Determine the [X, Y] coordinate at the center of the cell enclosing the given text.  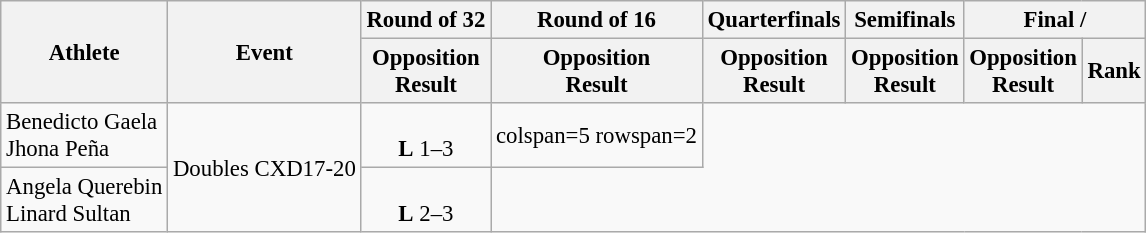
Semifinals [905, 20]
colspan=5 rowspan=2 [597, 136]
Athlete [84, 52]
Final / [1055, 20]
Angela QuerebinLinard Sultan [84, 200]
Quarterfinals [774, 20]
L 2–3 [426, 200]
Benedicto GaelaJhona Peña [84, 136]
Rank [1114, 72]
L 1–3 [426, 136]
Doubles CXD17-20 [264, 168]
Round of 16 [597, 20]
Round of 32 [426, 20]
Event [264, 52]
